Identify which cell holds the provided text, then report its (X, Y) central coordinate. 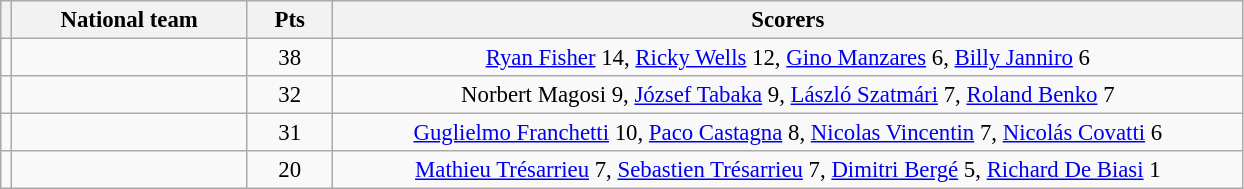
Norbert Magosi 9, József Tabaka 9, László Szatmári 7, Roland Benko 7 (788, 95)
31 (290, 133)
20 (290, 170)
38 (290, 58)
Mathieu Trésarrieu 7, Sebastien Trésarrieu 7, Dimitri Bergé 5, Richard De Biasi 1 (788, 170)
Scorers (788, 20)
National team (129, 20)
Ryan Fisher 14, Ricky Wells 12, Gino Manzares 6, Billy Janniro 6 (788, 58)
32 (290, 95)
Pts (290, 20)
Guglielmo Franchetti 10, Paco Castagna 8, Nicolas Vincentin 7, Nicolás Covatti 6 (788, 133)
